For the text-containing cell, return its midpoint in (x, y) coordinate format. 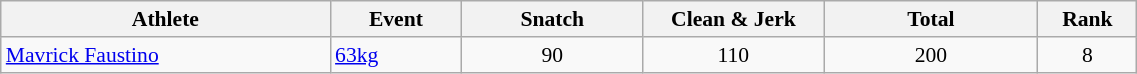
Athlete (166, 19)
Clean & Jerk (734, 19)
Snatch (552, 19)
Mavrick Faustino (166, 55)
63kg (396, 55)
8 (1088, 55)
90 (552, 55)
Total (931, 19)
Rank (1088, 19)
110 (734, 55)
Event (396, 19)
200 (931, 55)
